Pinpoint the cell where the given text exists, returning its [X, Y] midpoint coordinate. 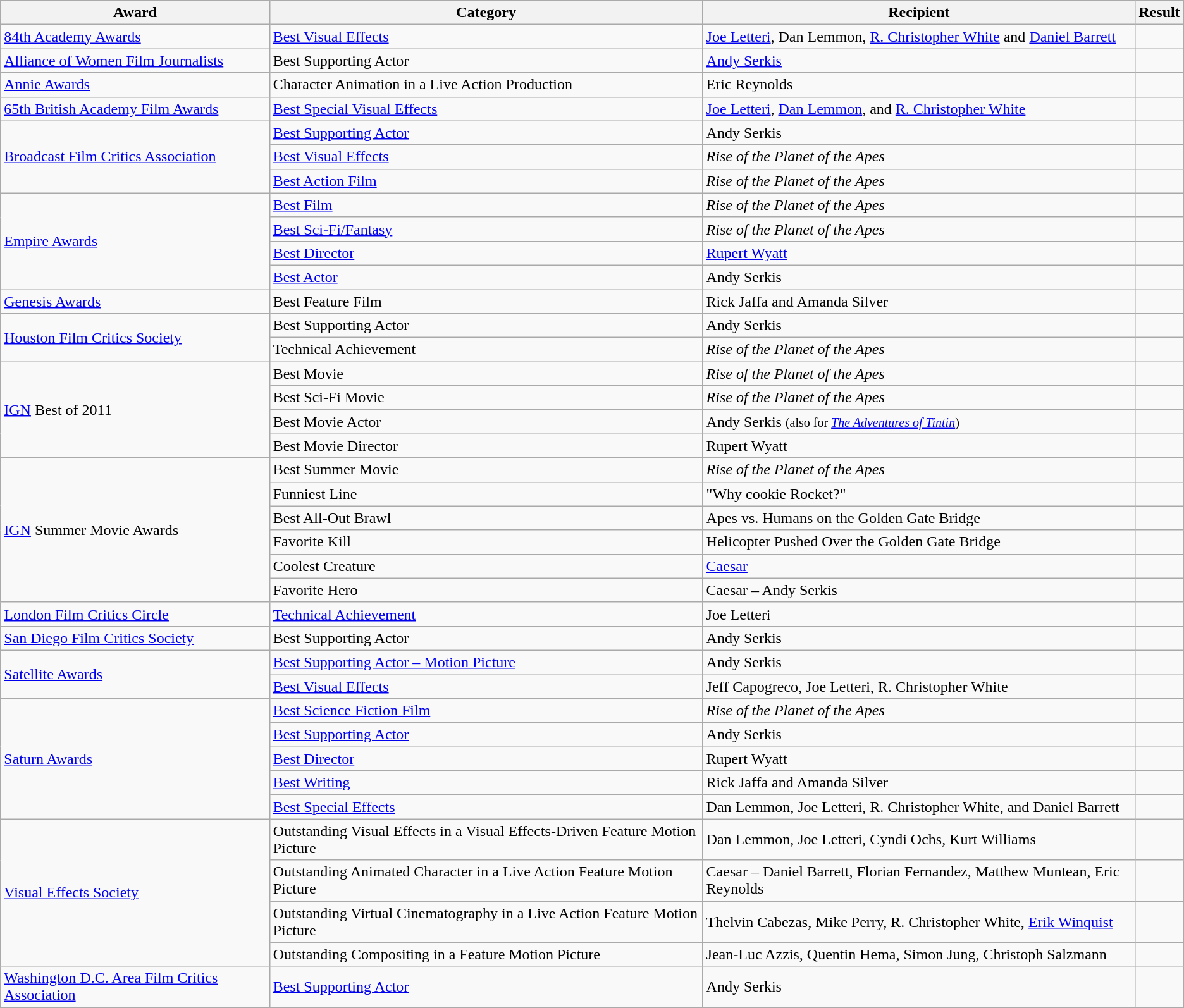
Award [135, 13]
Helicopter Pushed Over the Golden Gate Bridge [919, 542]
Empire Awards [135, 241]
Best Summer Movie [486, 470]
Funniest Line [486, 494]
Dan Lemmon, Joe Letteri, Cyndi Ochs, Kurt Williams [919, 840]
Favorite Kill [486, 542]
Eric Reynolds [919, 85]
Satellite Awards [135, 674]
Coolest Creature [486, 566]
London Film Critics Circle [135, 614]
Dan Lemmon, Joe Letteri, R. Christopher White, and Daniel Barrett [919, 807]
Caesar – Daniel Barrett, Florian Fernandez, Matthew Muntean, Eric Reynolds [919, 880]
San Diego Film Critics Society [135, 638]
Apes vs. Humans on the Golden Gate Bridge [919, 518]
Outstanding Visual Effects in a Visual Effects-Driven Feature Motion Picture [486, 840]
Genesis Awards [135, 302]
Best Sci-Fi/Fantasy [486, 229]
Best Writing [486, 783]
Jean-Luc Azzis, Quentin Hema, Simon Jung, Christoph Salzmann [919, 954]
"Why cookie Rocket?" [919, 494]
Caesar [919, 566]
Saturn Awards [135, 759]
Result [1159, 13]
Houston Film Critics Society [135, 338]
Best Feature Film [486, 302]
Best Movie Director [486, 446]
Joe Letteri, Dan Lemmon, R. Christopher White and Daniel Barrett [919, 37]
Category [486, 13]
Outstanding Compositing in a Feature Motion Picture [486, 954]
Best Film [486, 205]
Thelvin Cabezas, Mike Perry, R. Christopher White, Erik Winquist [919, 922]
Alliance of Women Film Journalists [135, 61]
Annie Awards [135, 85]
Jeff Capogreco, Joe Letteri, R. Christopher White [919, 686]
Joe Letteri [919, 614]
Best All-Out Brawl [486, 518]
65th British Academy Film Awards [135, 109]
Best Special Effects [486, 807]
IGN Summer Movie Awards [135, 530]
Washington D.C. Area Film Critics Association [135, 986]
Best Sci-Fi Movie [486, 398]
Best Actor [486, 277]
Best Action Film [486, 181]
Joe Letteri, Dan Lemmon, and R. Christopher White [919, 109]
Best Movie [486, 374]
Andy Serkis (also for The Adventures of Tintin) [919, 422]
Best Supporting Actor – Motion Picture [486, 662]
Outstanding Animated Character in a Live Action Feature Motion Picture [486, 880]
Favorite Hero [486, 590]
Caesar – Andy Serkis [919, 590]
84th Academy Awards [135, 37]
Best Special Visual Effects [486, 109]
Best Science Fiction Film [486, 711]
Visual Effects Society [135, 893]
Broadcast Film Critics Association [135, 157]
Best Movie Actor [486, 422]
Outstanding Virtual Cinematography in a Live Action Feature Motion Picture [486, 922]
IGN Best of 2011 [135, 410]
Recipient [919, 13]
Character Animation in a Live Action Production [486, 85]
